Search for the cell housing the specified text and yield its [x, y] center coordinate. 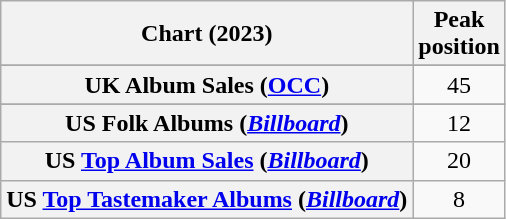
Chart (2023) [207, 34]
20 [459, 161]
US Folk Albums (Billboard) [207, 123]
45 [459, 85]
8 [459, 199]
US Top Album Sales (Billboard) [207, 161]
12 [459, 123]
US Top Tastemaker Albums (Billboard) [207, 199]
Peakposition [459, 34]
UK Album Sales (OCC) [207, 85]
